Determine the (X, Y) coordinate at the center of the cell enclosing the given text.  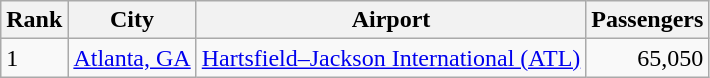
Hartsfield–Jackson International (ATL) (391, 58)
1 (34, 58)
65,050 (648, 58)
Atlanta, GA (132, 58)
Rank (34, 20)
Passengers (648, 20)
Airport (391, 20)
City (132, 20)
